Determine the [X, Y] coordinate at the center of the cell enclosing the given text.  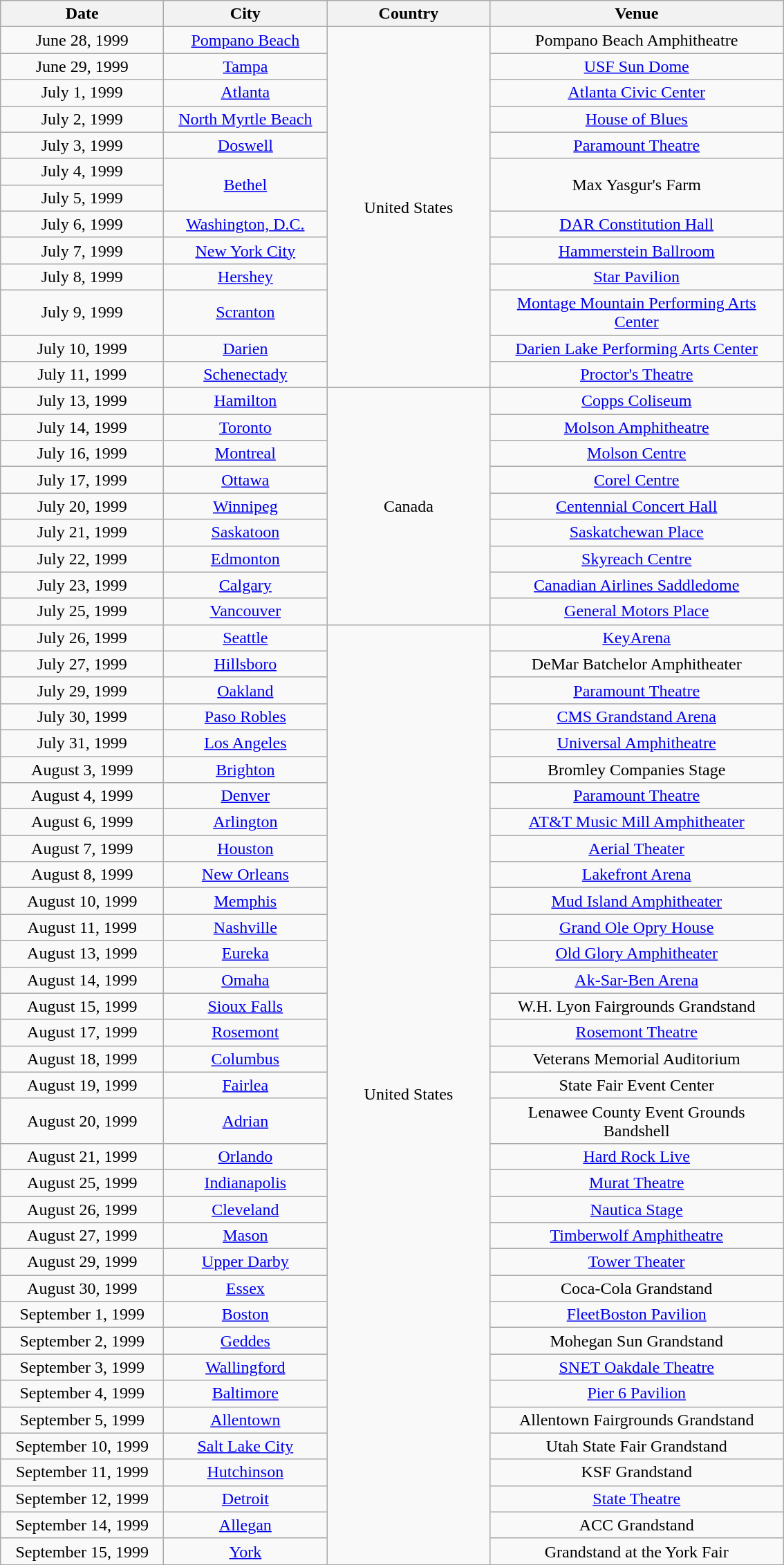
Eureka [245, 954]
July 8, 1999 [82, 277]
August 7, 1999 [82, 849]
Atlanta Civic Center [637, 93]
September 14, 1999 [82, 1525]
State Theatre [637, 1499]
July 25, 1999 [82, 611]
Copps Coliseum [637, 401]
August 27, 1999 [82, 1236]
July 20, 1999 [82, 506]
Nashville [245, 927]
July 4, 1999 [82, 172]
Saskatchewan Place [637, 533]
Doswell [245, 145]
Detroit [245, 1499]
September 12, 1999 [82, 1499]
August 13, 1999 [82, 954]
Atlanta [245, 93]
Hammerstein Ballroom [637, 250]
July 31, 1999 [82, 743]
Sioux Falls [245, 1006]
July 7, 1999 [82, 250]
Denver [245, 796]
North Myrtle Beach [245, 119]
Saskatoon [245, 533]
Bromley Companies Stage [637, 770]
Omaha [245, 980]
Mason [245, 1236]
W.H. Lyon Fairgrounds Grandstand [637, 1006]
Proctor's Theatre [637, 375]
July 21, 1999 [82, 533]
Hamilton [245, 401]
Date [82, 14]
Toronto [245, 427]
Tampa [245, 66]
August 17, 1999 [82, 1032]
September 2, 1999 [82, 1341]
Oakland [245, 690]
Grandstand at the York Fair [637, 1551]
Allegan [245, 1525]
Rosemont [245, 1032]
Venue [637, 14]
Hershey [245, 277]
Allentown [245, 1420]
July 22, 1999 [82, 559]
Darien [245, 348]
September 1, 1999 [82, 1315]
New York City [245, 250]
Los Angeles [245, 743]
Edmonton [245, 559]
Upper Darby [245, 1262]
Bethel [245, 185]
July 23, 1999 [82, 585]
September 3, 1999 [82, 1367]
Paso Robles [245, 716]
Skyreach Centre [637, 559]
Lenawee County Event Grounds Bandshell [637, 1120]
Seattle [245, 638]
Hard Rock Live [637, 1156]
June 28, 1999 [82, 40]
July 6, 1999 [82, 224]
Arlington [245, 822]
Winnipeg [245, 506]
New Orleans [245, 875]
July 2, 1999 [82, 119]
Hillsboro [245, 664]
Allentown Fairgrounds Grandstand [637, 1420]
KeyArena [637, 638]
Tower Theater [637, 1262]
Scranton [245, 313]
DeMar Batchelor Amphitheater [637, 664]
September 5, 1999 [82, 1420]
Orlando [245, 1156]
August 25, 1999 [82, 1183]
September 4, 1999 [82, 1393]
July 27, 1999 [82, 664]
Columbus [245, 1059]
State Fair Event Center [637, 1085]
Nautica Stage [637, 1210]
Pompano Beach [245, 40]
July 17, 1999 [82, 480]
AT&T Music Mill Amphitheater [637, 822]
Canada [409, 506]
July 10, 1999 [82, 348]
August 21, 1999 [82, 1156]
Centennial Concert Hall [637, 506]
FleetBoston Pavilion [637, 1315]
August 3, 1999 [82, 770]
Pompano Beach Amphitheatre [637, 40]
ACC Grandstand [637, 1525]
York [245, 1551]
August 4, 1999 [82, 796]
August 20, 1999 [82, 1120]
September 15, 1999 [82, 1551]
Fairlea [245, 1085]
Ak-Sar-Ben Arena [637, 980]
SNET Oakdale Theatre [637, 1367]
Salt Lake City [245, 1446]
Indianapolis [245, 1183]
July 9, 1999 [82, 313]
July 11, 1999 [82, 375]
Montreal [245, 454]
Utah State Fair Grandstand [637, 1446]
Ottawa [245, 480]
July 14, 1999 [82, 427]
August 18, 1999 [82, 1059]
Wallingford [245, 1367]
August 30, 1999 [82, 1288]
August 29, 1999 [82, 1262]
Grand Ole Opry House [637, 927]
Star Pavilion [637, 277]
Essex [245, 1288]
Cleveland [245, 1210]
Adrian [245, 1120]
Corel Centre [637, 480]
Aerial Theater [637, 849]
Universal Amphitheatre [637, 743]
Hutchinson [245, 1472]
DAR Constitution Hall [637, 224]
June 29, 1999 [82, 66]
August 15, 1999 [82, 1006]
August 10, 1999 [82, 901]
Coca-Cola Grandstand [637, 1288]
Country [409, 14]
City [245, 14]
Mud Island Amphitheater [637, 901]
Lakefront Arena [637, 875]
Darien Lake Performing Arts Center [637, 348]
September 10, 1999 [82, 1446]
Washington, D.C. [245, 224]
September 11, 1999 [82, 1472]
July 13, 1999 [82, 401]
KSF Grandstand [637, 1472]
Boston [245, 1315]
General Motors Place [637, 611]
USF Sun Dome [637, 66]
Molson Centre [637, 454]
Mohegan Sun Grandstand [637, 1341]
July 1, 1999 [82, 93]
August 26, 1999 [82, 1210]
CMS Grandstand Arena [637, 716]
Geddes [245, 1341]
August 6, 1999 [82, 822]
August 8, 1999 [82, 875]
Veterans Memorial Auditorium [637, 1059]
July 30, 1999 [82, 716]
Molson Amphitheatre [637, 427]
Schenectady [245, 375]
August 14, 1999 [82, 980]
Timberwolf Amphitheatre [637, 1236]
Houston [245, 849]
July 29, 1999 [82, 690]
July 5, 1999 [82, 198]
Old Glory Amphitheater [637, 954]
July 3, 1999 [82, 145]
Rosemont Theatre [637, 1032]
Max Yasgur's Farm [637, 185]
Brighton [245, 770]
July 16, 1999 [82, 454]
House of Blues [637, 119]
August 19, 1999 [82, 1085]
Montage Mountain Performing Arts Center [637, 313]
Baltimore [245, 1393]
Murat Theatre [637, 1183]
August 11, 1999 [82, 927]
July 26, 1999 [82, 638]
Memphis [245, 901]
Vancouver [245, 611]
Calgary [245, 585]
Pier 6 Pavilion [637, 1393]
Canadian Airlines Saddledome [637, 585]
